Search for the cell housing the specified text and yield its (x, y) center coordinate. 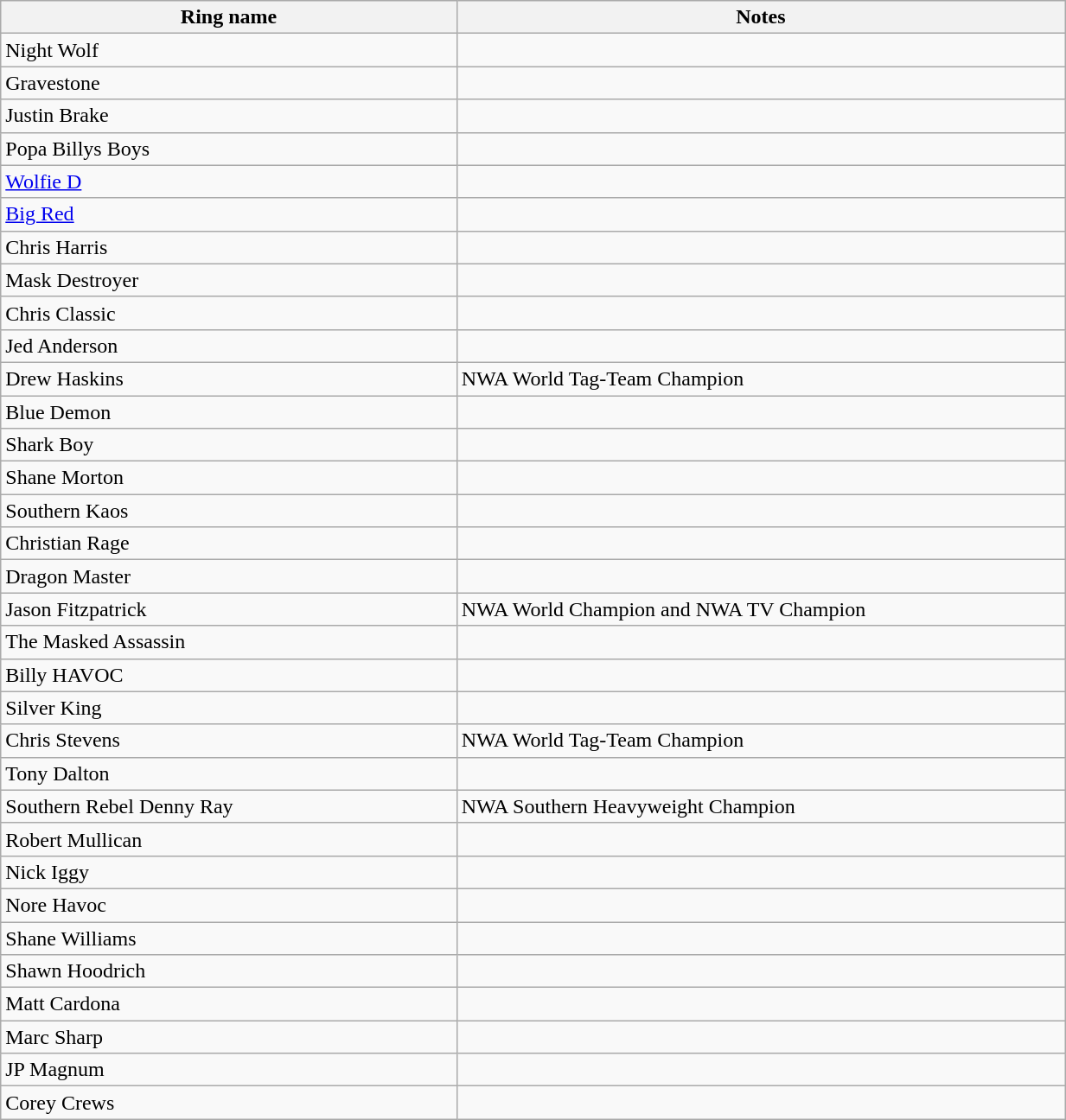
Justin Brake (229, 116)
Chris Stevens (229, 741)
Night Wolf (229, 50)
Billy HAVOC (229, 675)
Chris Classic (229, 313)
Shane Williams (229, 938)
Chris Harris (229, 247)
Shawn Hoodrich (229, 971)
Marc Sharp (229, 1037)
Silver King (229, 708)
Shark Boy (229, 445)
NWA World Champion and NWA TV Champion (761, 609)
Nore Havoc (229, 905)
JP Magnum (229, 1070)
Southern Kaos (229, 511)
Christian Rage (229, 544)
The Masked Assassin (229, 642)
Robert Mullican (229, 839)
Notes (761, 17)
Mask Destroyer (229, 280)
Ring name (229, 17)
Wolfie D (229, 181)
Gravestone (229, 83)
Jed Anderson (229, 346)
Tony Dalton (229, 773)
Matt Cardona (229, 1004)
NWA Southern Heavyweight Champion (761, 806)
Dragon Master (229, 576)
Corey Crews (229, 1103)
Shane Morton (229, 478)
Nick Iggy (229, 872)
Southern Rebel Denny Ray (229, 806)
Big Red (229, 214)
Jason Fitzpatrick (229, 609)
Drew Haskins (229, 379)
Blue Demon (229, 412)
Popa Billys Boys (229, 149)
